Capture the cell that displays the provided text and extract its (X, Y) central coordinate. 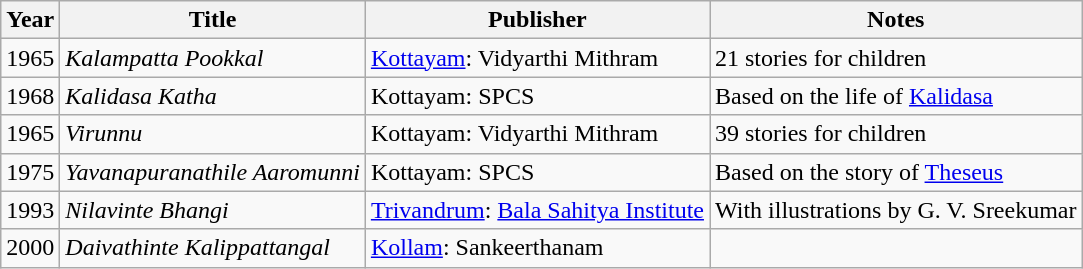
Kalampatta Pookkal (213, 58)
With illustrations by G. V. Sreekumar (896, 210)
2000 (30, 248)
Trivandrum: Bala Sahitya Institute (537, 210)
1968 (30, 96)
Nilavinte Bhangi (213, 210)
Virunnu (213, 134)
Daivathinte Kalippattangal (213, 248)
21 stories for children (896, 58)
Publisher (537, 20)
Notes (896, 20)
Year (30, 20)
Based on the story of Theseus (896, 172)
Based on the life of Kalidasa (896, 96)
Title (213, 20)
Kollam: Sankeerthanam (537, 248)
Yavanapuranathile Aaromunni (213, 172)
1993 (30, 210)
1975 (30, 172)
Kalidasa Katha (213, 96)
39 stories for children (896, 134)
